Find where the given text appears and provide that cell's center as [X, Y] coordinate. 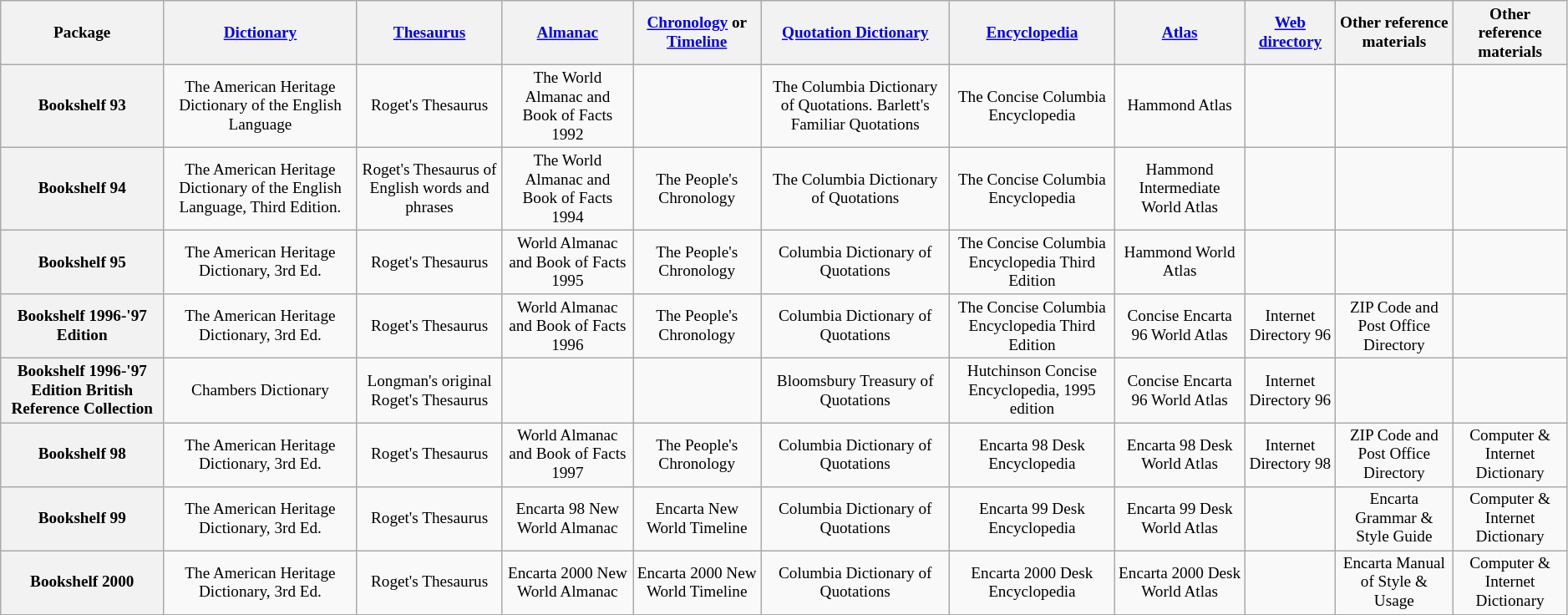
Bookshelf 94 [82, 189]
Encarta New World Timeline [697, 518]
Hammond Atlas [1180, 105]
Internet Directory 98 [1290, 455]
The American Heritage Dictionary of the English Language, Third Edition. [261, 189]
Bookshelf 99 [82, 518]
World Almanac and Book of Facts 1996 [568, 326]
Bookshelf 1996-'97 Edition [82, 326]
Encarta 98 Desk Encyclopedia [1033, 455]
The World Almanac and Book of Facts 1992 [568, 105]
Encarta 98 Desk World Atlas [1180, 455]
Bookshelf 2000 [82, 583]
Dictionary [261, 33]
Encarta Grammar & Style Guide [1395, 518]
Chambers Dictionary [261, 391]
Bookshelf 1996-'97 Edition British Reference Collection [82, 391]
Bookshelf 98 [82, 455]
Encarta 2000 New World Almanac [568, 583]
Bookshelf 95 [82, 262]
Web directory [1290, 33]
Encarta 2000 Desk Encyclopedia [1033, 583]
Encarta 99 Desk World Atlas [1180, 518]
Hutchinson Concise Encyclopedia, 1995 edition [1033, 391]
Hammond World Atlas [1180, 262]
Encarta 2000 Desk World Atlas [1180, 583]
Quotation Dictionary [855, 33]
Package [82, 33]
Atlas [1180, 33]
Encarta 99 Desk Encyclopedia [1033, 518]
Almanac [568, 33]
Encarta Manual of Style & Usage [1395, 583]
Hammond Intermediate World Atlas [1180, 189]
The American Heritage Dictionary of the English Language [261, 105]
Encyclopedia [1033, 33]
Roget's Thesaurus of English words and phrases [429, 189]
The Columbia Dictionary of Quotations. Barlett's Familiar Quotations [855, 105]
Bookshelf 93 [82, 105]
The Columbia Dictionary of Quotations [855, 189]
The World Almanac and Book of Facts 1994 [568, 189]
World Almanac and Book of Facts 1995 [568, 262]
Thesaurus [429, 33]
Encarta 2000 New World Timeline [697, 583]
Bloomsbury Treasury of Quotations [855, 391]
Longman's original Roget's Thesaurus [429, 391]
Chronology or Timeline [697, 33]
World Almanac and Book of Facts 1997 [568, 455]
Encarta 98 New World Almanac [568, 518]
